Locate the cell with the specified text and output its (x, y) center coordinate. 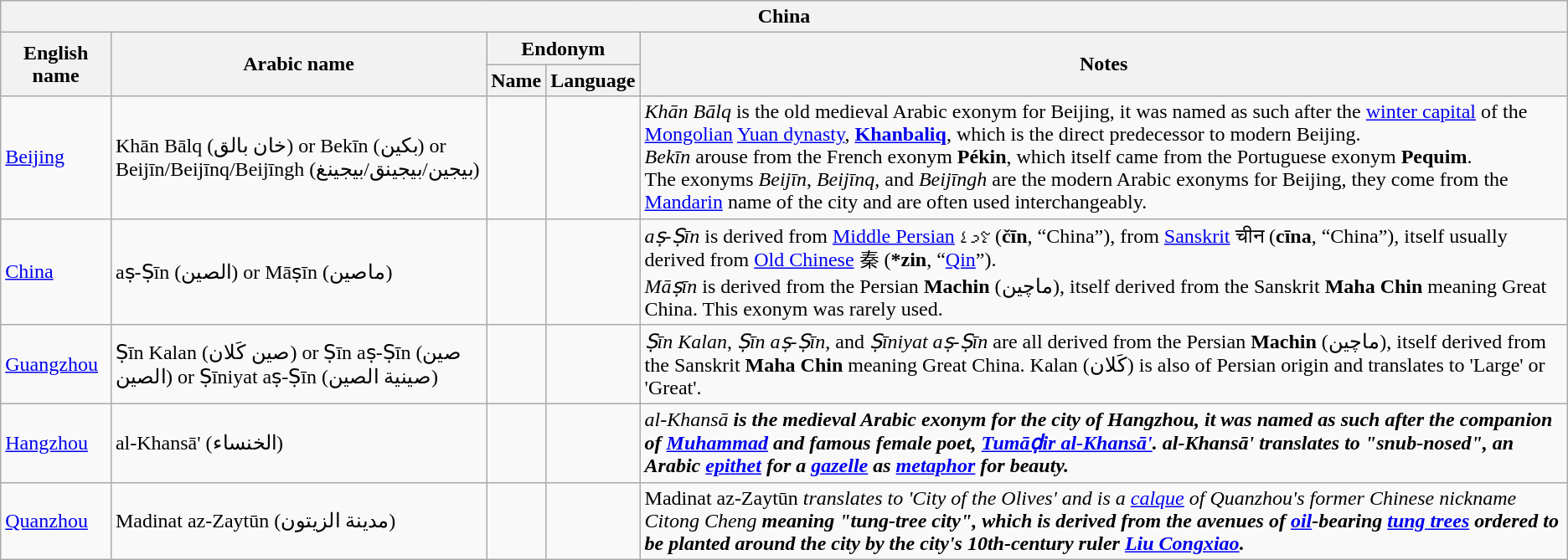
Ṣīn Kalan (صين كَلان) or Ṣīn aṣ-Ṣīn (صين الصين) or Ṣīniyat aṣ-Ṣīn (صينية الصين) (298, 365)
Guangzhou (56, 365)
aṣ-Ṣīn (الصين) or Māṣīn (ماصين) (298, 271)
Hangzhou (56, 444)
Madinat az-Zaytūn (مدينة الزيتون) (298, 521)
Notes (1104, 64)
al-Khansā' (الخنساء) (298, 444)
Endonym (563, 49)
Beijing (56, 157)
Quanzhou (56, 521)
Khān Bālq (خان بالق) or Bekīn (بكين) or Beijīn/Beijīnq/Beijīngh (بيجين/بيجينق/بيجينغ) (298, 157)
Language (593, 80)
English name (56, 64)
Name (516, 80)
Arabic name (298, 64)
